Return [x, y] of the center of cell containing provided text 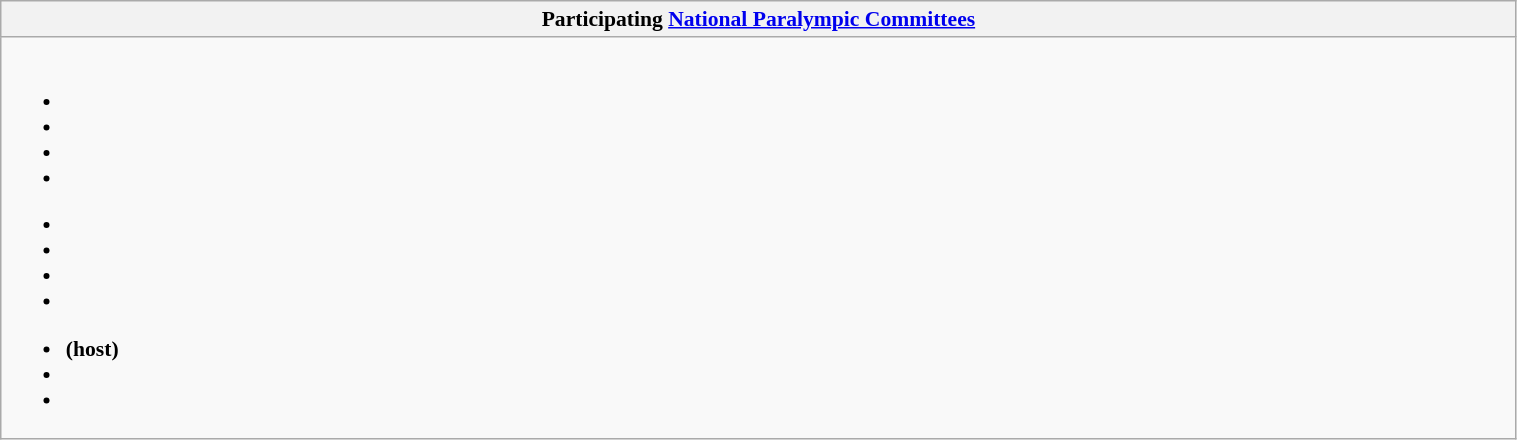
Participating National Paralympic Committees [758, 19]
(host) [758, 238]
